Pinpoint the cell where the given text exists, returning its [x, y] midpoint coordinate. 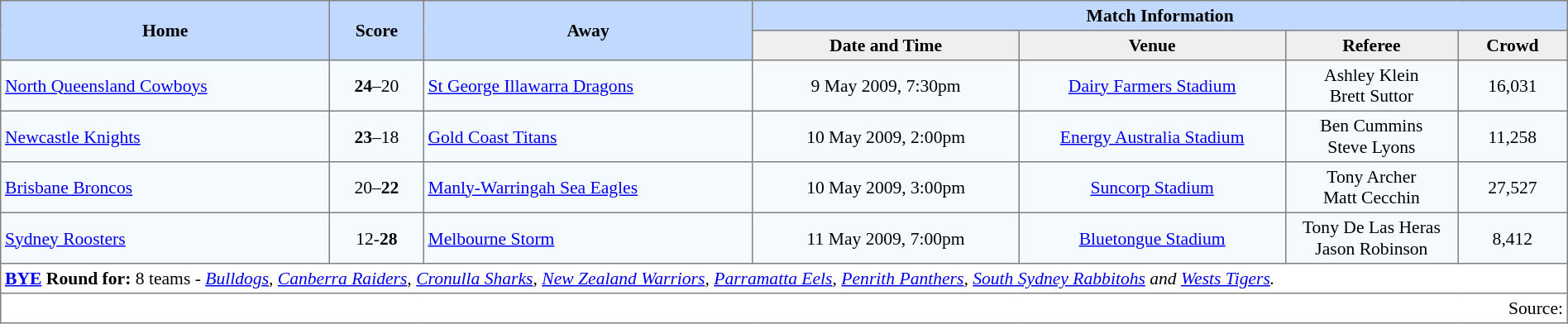
8,412 [1513, 238]
Dairy Farmers Stadium [1152, 86]
Melbourne Storm [588, 238]
10 May 2009, 2:00pm [886, 136]
Energy Australia Stadium [1152, 136]
27,527 [1513, 188]
St George Illawarra Dragons [588, 86]
11 May 2009, 7:00pm [886, 238]
Bluetongue Stadium [1152, 238]
Source: [784, 308]
16,031 [1513, 86]
Sydney Roosters [165, 238]
10 May 2009, 3:00pm [886, 188]
North Queensland Cowboys [165, 86]
Tony ArcherMatt Cecchin [1371, 188]
Manly-Warringah Sea Eagles [588, 188]
23–18 [377, 136]
Venue [1152, 45]
12-28 [377, 238]
Away [588, 31]
Date and Time [886, 45]
Referee [1371, 45]
11,258 [1513, 136]
Score [377, 31]
Newcastle Knights [165, 136]
Brisbane Broncos [165, 188]
Home [165, 31]
Suncorp Stadium [1152, 188]
Ben CumminsSteve Lyons [1371, 136]
24–20 [377, 86]
Crowd [1513, 45]
Match Information [1159, 16]
Ashley KleinBrett Suttor [1371, 86]
9 May 2009, 7:30pm [886, 86]
Gold Coast Titans [588, 136]
Tony De Las HerasJason Robinson [1371, 238]
20–22 [377, 188]
